Determine the (X, Y) coordinate at the center of the cell enclosing the given text.  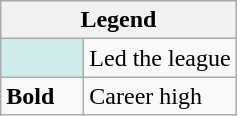
Bold (42, 96)
Career high (160, 96)
Legend (118, 20)
Led the league (160, 58)
